Identify which cell holds the provided text, then report its (X, Y) central coordinate. 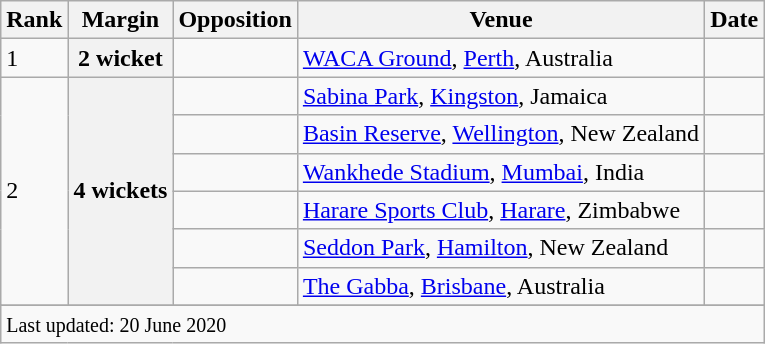
Venue (500, 20)
Wankhede Stadium, Mumbai, India (500, 172)
2 (34, 191)
Basin Reserve, Wellington, New Zealand (500, 134)
The Gabba, Brisbane, Australia (500, 286)
Opposition (235, 20)
Date (734, 20)
WACA Ground, Perth, Australia (500, 58)
Last updated: 20 June 2020 (382, 324)
Margin (120, 20)
1 (34, 58)
2 wicket (120, 58)
Seddon Park, Hamilton, New Zealand (500, 248)
Harare Sports Club, Harare, Zimbabwe (500, 210)
Sabina Park, Kingston, Jamaica (500, 96)
Rank (34, 20)
4 wickets (120, 191)
